Return [x, y] of the center of cell containing provided text 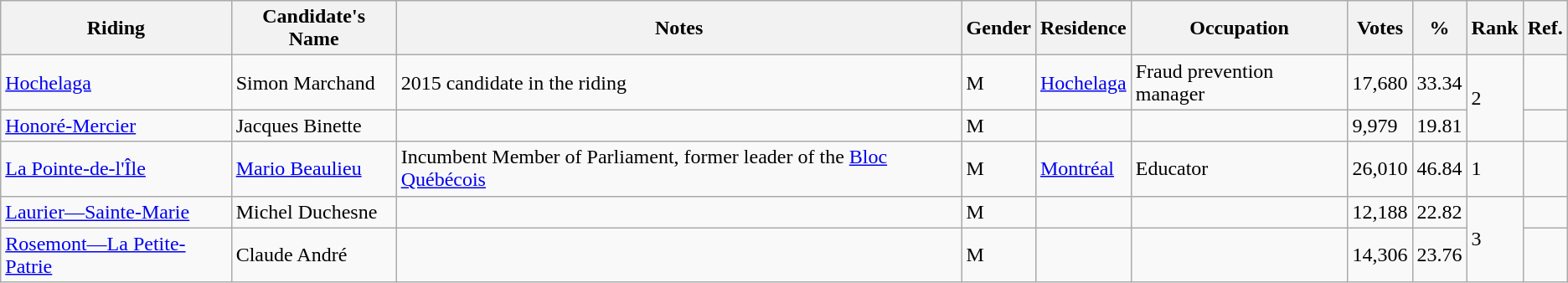
Mario Beaulieu [313, 169]
12,188 [1380, 212]
Candidate's Name [313, 28]
2 [1494, 99]
9,979 [1380, 126]
23.76 [1439, 255]
33.34 [1439, 82]
Votes [1380, 28]
19.81 [1439, 126]
Occupation [1240, 28]
Rank [1494, 28]
2015 candidate in the riding [678, 82]
Notes [678, 28]
Riding [116, 28]
3 [1494, 239]
Michel Duchesne [313, 212]
46.84 [1439, 169]
Educator [1240, 169]
La Pointe-de-l'Île [116, 169]
Ref. [1545, 28]
26,010 [1380, 169]
Jacques Binette [313, 126]
Rosemont—La Petite-Patrie [116, 255]
Gender [998, 28]
1 [1494, 169]
Honoré-Mercier [116, 126]
14,306 [1380, 255]
Montréal [1083, 169]
Fraud prevention manager [1240, 82]
% [1439, 28]
Incumbent Member of Parliament, former leader of the Bloc Québécois [678, 169]
Simon Marchand [313, 82]
Laurier—Sainte-Marie [116, 212]
17,680 [1380, 82]
Claude André [313, 255]
Residence [1083, 28]
22.82 [1439, 212]
